For the text-containing cell, return its midpoint in (x, y) coordinate format. 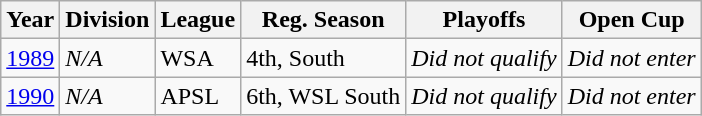
APSL (198, 96)
1989 (30, 58)
6th, WSL South (324, 96)
WSA (198, 58)
4th, South (324, 58)
Open Cup (632, 20)
Reg. Season (324, 20)
Division (108, 20)
Playoffs (484, 20)
League (198, 20)
Year (30, 20)
1990 (30, 96)
